Search for the cell housing the specified text and yield its [X, Y] center coordinate. 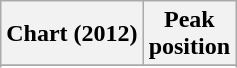
Chart (2012) [72, 34]
Peak position [189, 34]
